Output the (X, Y) coordinate of the center of the cell containing the given text.  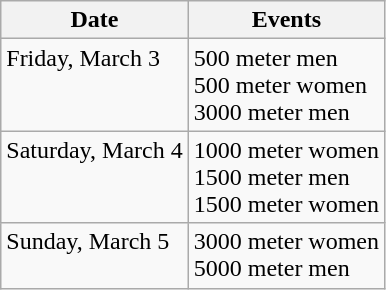
Friday, March 3 (94, 85)
Date (94, 20)
1000 meter women1500 meter men1500 meter women (286, 177)
Events (286, 20)
Sunday, March 5 (94, 256)
Saturday, March 4 (94, 177)
3000 meter women5000 meter men (286, 256)
500 meter men500 meter women3000 meter men (286, 85)
